Capture the cell that displays the provided text and extract its [x, y] central coordinate. 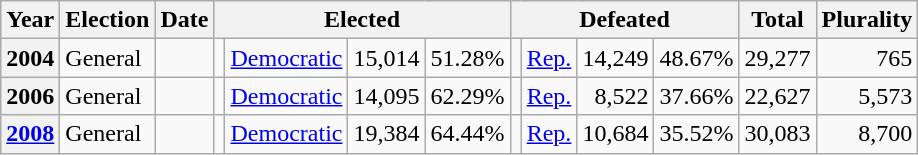
10,684 [616, 134]
Election [108, 20]
Defeated [624, 20]
Year [30, 20]
8,700 [867, 134]
19,384 [386, 134]
2006 [30, 96]
Elected [362, 20]
2004 [30, 58]
Date [184, 20]
8,522 [616, 96]
765 [867, 58]
51.28% [468, 58]
29,277 [778, 58]
5,573 [867, 96]
2008 [30, 134]
Total [778, 20]
22,627 [778, 96]
30,083 [778, 134]
35.52% [696, 134]
48.67% [696, 58]
15,014 [386, 58]
14,095 [386, 96]
64.44% [468, 134]
Plurality [867, 20]
14,249 [616, 58]
62.29% [468, 96]
37.66% [696, 96]
